Pinpoint the cell where the given text exists, returning its [x, y] midpoint coordinate. 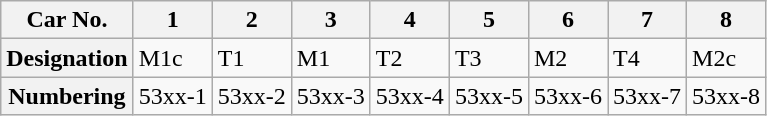
4 [410, 20]
5 [488, 20]
6 [568, 20]
3 [330, 20]
M2 [568, 58]
53xx-2 [252, 96]
M1c [172, 58]
T3 [488, 58]
Numbering [67, 96]
1 [172, 20]
53xx-1 [172, 96]
53xx-8 [726, 96]
53xx-5 [488, 96]
53xx-3 [330, 96]
53xx-7 [648, 96]
8 [726, 20]
T4 [648, 58]
T1 [252, 58]
53xx-6 [568, 96]
53xx-4 [410, 96]
M2c [726, 58]
M1 [330, 58]
7 [648, 20]
Car No. [67, 20]
Designation [67, 58]
2 [252, 20]
T2 [410, 58]
